Output the (X, Y) coordinate of the center of the cell containing the given text.  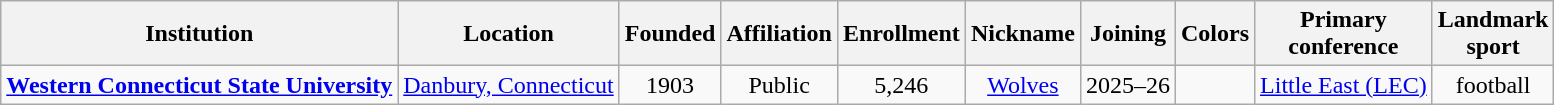
Location (508, 34)
Enrollment (901, 34)
Landmarksport (1493, 34)
Nickname (1022, 34)
Colors (1214, 34)
Primaryconference (1344, 34)
Danbury, Connecticut (508, 85)
2025–26 (1128, 85)
Affiliation (779, 34)
Public (779, 85)
Wolves (1022, 85)
Institution (200, 34)
1903 (670, 85)
5,246 (901, 85)
Western Connecticut State University (200, 85)
Joining (1128, 34)
Little East (LEC) (1344, 85)
Founded (670, 34)
football (1493, 85)
